Determine the [x, y] coordinate at the center of the cell enclosing the given text.  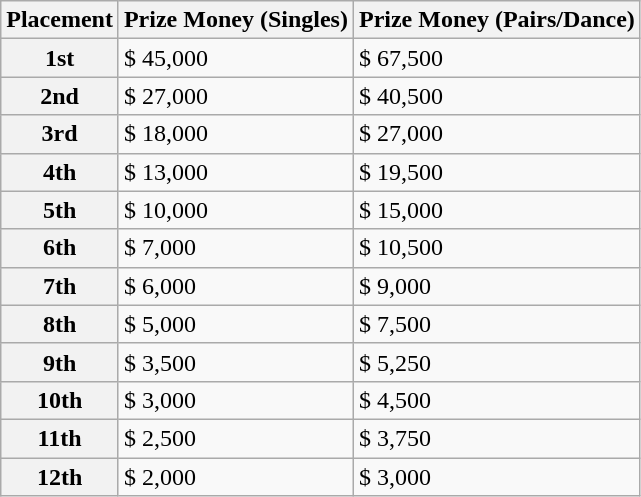
12th [60, 477]
$ 3,750 [496, 438]
$ 13,000 [236, 172]
$ 10,500 [496, 248]
$ 2,000 [236, 477]
$ 6,000 [236, 286]
10th [60, 400]
4th [60, 172]
$ 7,500 [496, 324]
9th [60, 362]
Prize Money (Singles) [236, 20]
5th [60, 210]
1st [60, 58]
$ 7,000 [236, 248]
$ 9,000 [496, 286]
11th [60, 438]
$ 18,000 [236, 134]
Placement [60, 20]
$ 3,500 [236, 362]
8th [60, 324]
6th [60, 248]
$ 45,000 [236, 58]
$ 10,000 [236, 210]
$ 19,500 [496, 172]
$ 2,500 [236, 438]
$ 5,000 [236, 324]
Prize Money (Pairs/Dance) [496, 20]
$ 5,250 [496, 362]
7th [60, 286]
3rd [60, 134]
$ 4,500 [496, 400]
$ 40,500 [496, 96]
$ 67,500 [496, 58]
$ 15,000 [496, 210]
2nd [60, 96]
